For the text-containing cell, return its midpoint in [X, Y] coordinate format. 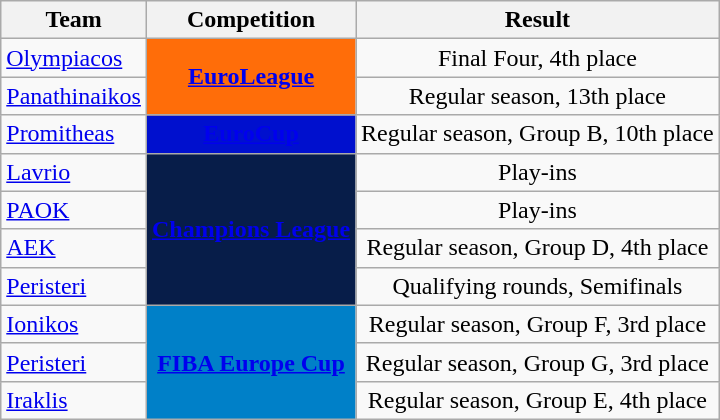
Panathinaikos [74, 96]
Ionikos [74, 324]
Regular season, Group D, 4th place [538, 248]
Regular season, Group B, 10th place [538, 134]
EuroCup [250, 134]
Olympiacos [74, 58]
Regular season, Group E, 4th place [538, 400]
Champions League [250, 229]
Competition [250, 20]
AEK [74, 248]
Team [74, 20]
Qualifying rounds, Semifinals [538, 286]
Result [538, 20]
Final Four, 4th place [538, 58]
Regular season, 13th place [538, 96]
Lavrio [74, 172]
FIBA Europe Cup [250, 362]
EuroLeague [250, 77]
Promitheas [74, 134]
Regular season, Group F, 3rd place [538, 324]
Iraklis [74, 400]
Regular season, Group G, 3rd place [538, 362]
PAOK [74, 210]
